Identify which cell holds the provided text, then report its (x, y) central coordinate. 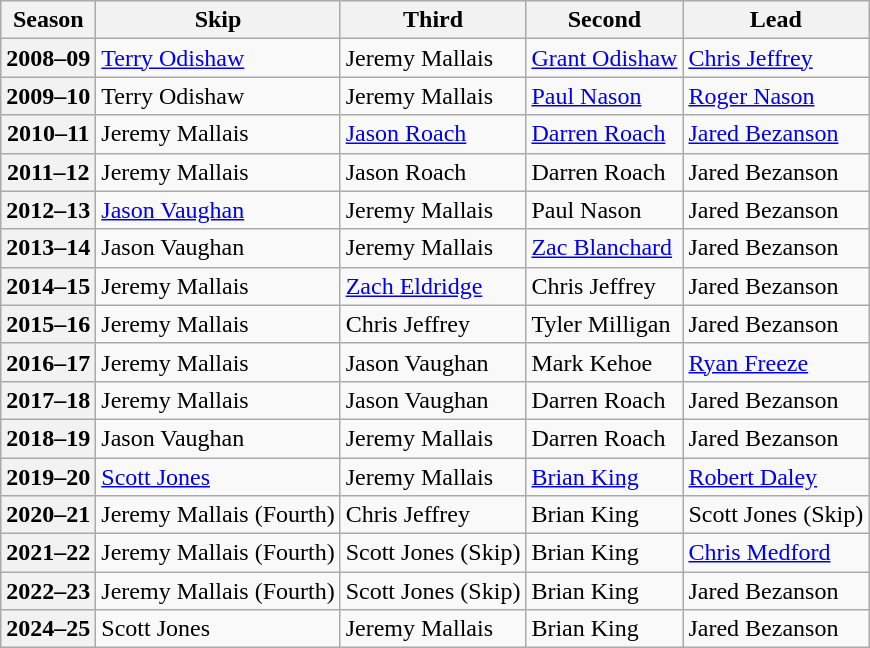
2022–23 (48, 591)
Chris Medford (776, 553)
Season (48, 20)
Lead (776, 20)
2008–09 (48, 58)
2021–22 (48, 553)
Mark Kehoe (604, 362)
2014–15 (48, 286)
Roger Nason (776, 96)
2012–13 (48, 210)
Robert Daley (776, 477)
Skip (218, 20)
2020–21 (48, 515)
Third (433, 20)
2013–14 (48, 248)
2009–10 (48, 96)
Ryan Freeze (776, 362)
2011–12 (48, 172)
2010–11 (48, 134)
Tyler Milligan (604, 324)
Zac Blanchard (604, 248)
2019–20 (48, 477)
Zach Eldridge (433, 286)
Grant Odishaw (604, 58)
2016–17 (48, 362)
Second (604, 20)
2024–25 (48, 629)
2015–16 (48, 324)
2018–19 (48, 438)
2017–18 (48, 400)
